Extract the [X, Y] coordinate from the center of the cell holding the provided text.  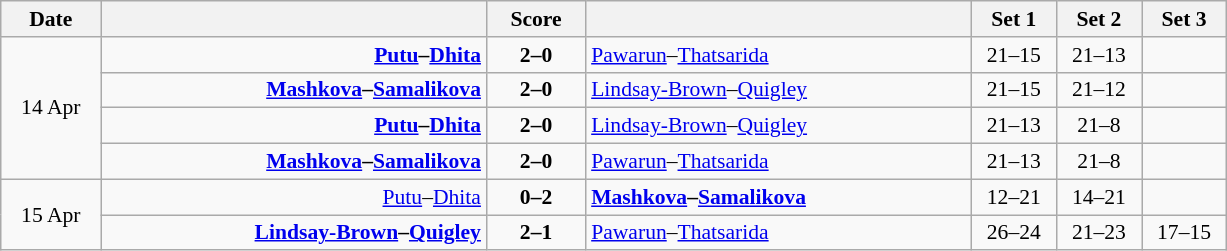
12–21 [1014, 197]
15 Apr [51, 214]
17–15 [1184, 233]
26–24 [1014, 233]
Set 3 [1184, 19]
21–12 [1098, 90]
21–23 [1098, 233]
14–21 [1098, 197]
2–1 [536, 233]
Set 1 [1014, 19]
0–2 [536, 197]
Score [536, 19]
Date [51, 19]
14 Apr [51, 108]
Set 2 [1098, 19]
